Output the [x, y] coordinate of the center of the cell containing the given text.  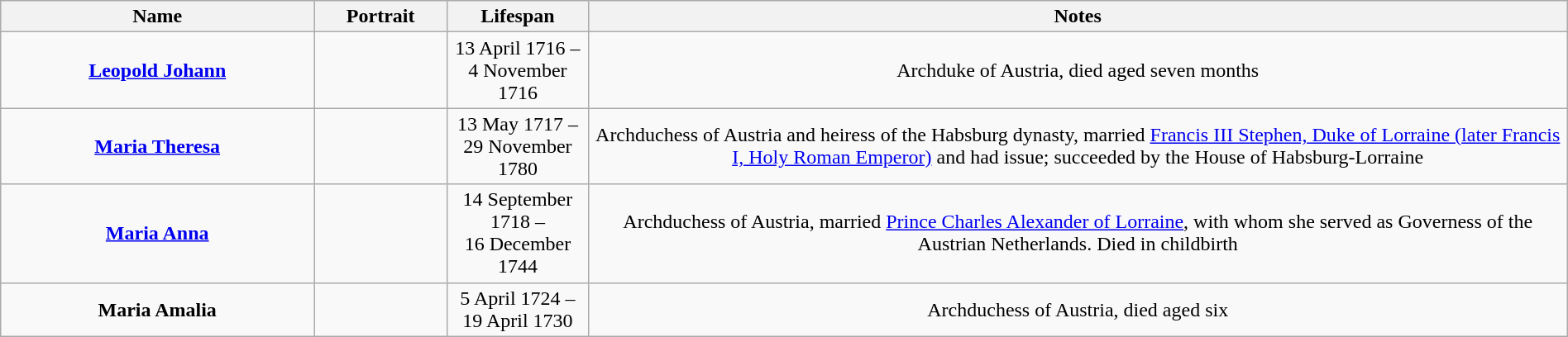
5 April 1724 –19 April 1730 [518, 309]
Maria Theresa [157, 146]
13 May 1717 –29 November 1780 [518, 146]
Archduke of Austria, died aged seven months [1078, 70]
14 September 1718 –16 December 1744 [518, 233]
Portrait [380, 17]
Name [157, 17]
Maria Anna [157, 233]
Archduchess of Austria, died aged six [1078, 309]
Maria Amalia [157, 309]
Notes [1078, 17]
Lifespan [518, 17]
13 April 1716 –4 November 1716 [518, 70]
Leopold Johann [157, 70]
